Pinpoint the cell where the given text exists, returning its [X, Y] midpoint coordinate. 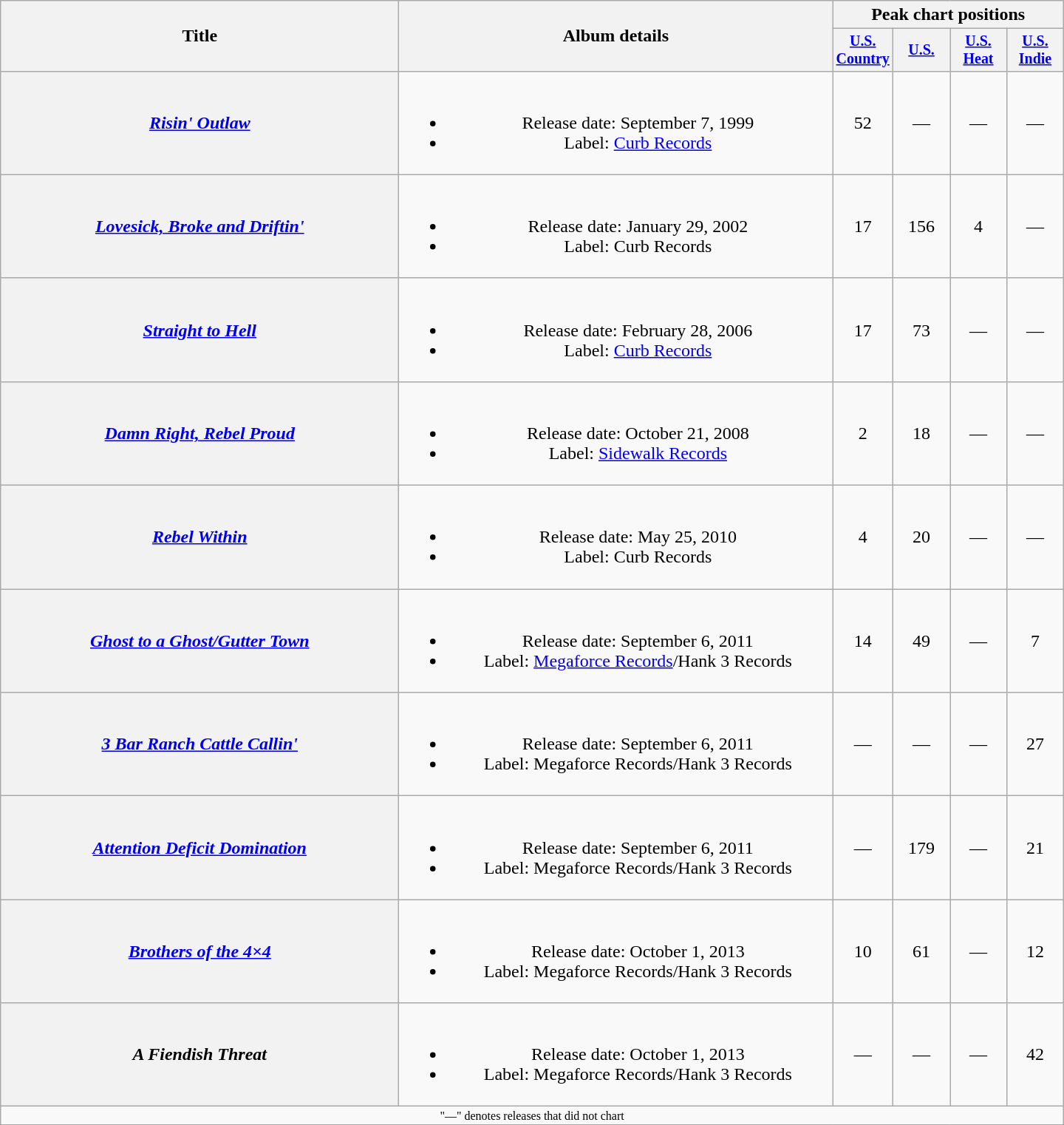
12 [1034, 951]
Attention Deficit Domination [199, 848]
2 [863, 433]
21 [1034, 848]
Title [199, 36]
Straight to Hell [199, 330]
42 [1034, 1055]
U.S. Heat [978, 50]
Damn Right, Rebel Proud [199, 433]
Lovesick, Broke and Driftin' [199, 226]
3 Bar Ranch Cattle Callin' [199, 744]
179 [922, 848]
Release date: October 21, 2008Label: Sidewalk Records [616, 433]
Risin' Outlaw [199, 123]
Release date: September 7, 1999Label: Curb Records [616, 123]
Ghost to a Ghost/Gutter Town [199, 641]
Brothers of the 4×4 [199, 951]
61 [922, 951]
20 [922, 537]
Release date: February 28, 2006Label: Curb Records [616, 330]
27 [1034, 744]
U.S. Indie [1034, 50]
Album details [616, 36]
10 [863, 951]
U.S. [922, 50]
7 [1034, 641]
"—" denotes releases that did not chart [532, 1115]
49 [922, 641]
18 [922, 433]
Rebel Within [199, 537]
A Fiendish Threat [199, 1055]
73 [922, 330]
14 [863, 641]
Release date: May 25, 2010Label: Curb Records [616, 537]
52 [863, 123]
156 [922, 226]
Peak chart positions [949, 15]
Release date: January 29, 2002Label: Curb Records [616, 226]
U.S. Country [863, 50]
